Determine the [X, Y] coordinate at the center of the cell enclosing the given text.  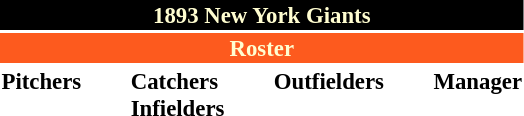
Roster [262, 48]
1893 New York Giants [262, 15]
